Capture the cell that displays the provided text and extract its [x, y] central coordinate. 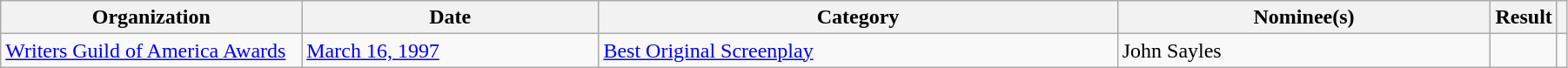
Writers Guild of America Awards [151, 51]
Nominee(s) [1303, 17]
Date [451, 17]
Organization [151, 17]
Category [858, 17]
March 16, 1997 [451, 51]
John Sayles [1303, 51]
Result [1524, 17]
Best Original Screenplay [858, 51]
